Return [x, y] of the center of cell containing provided text 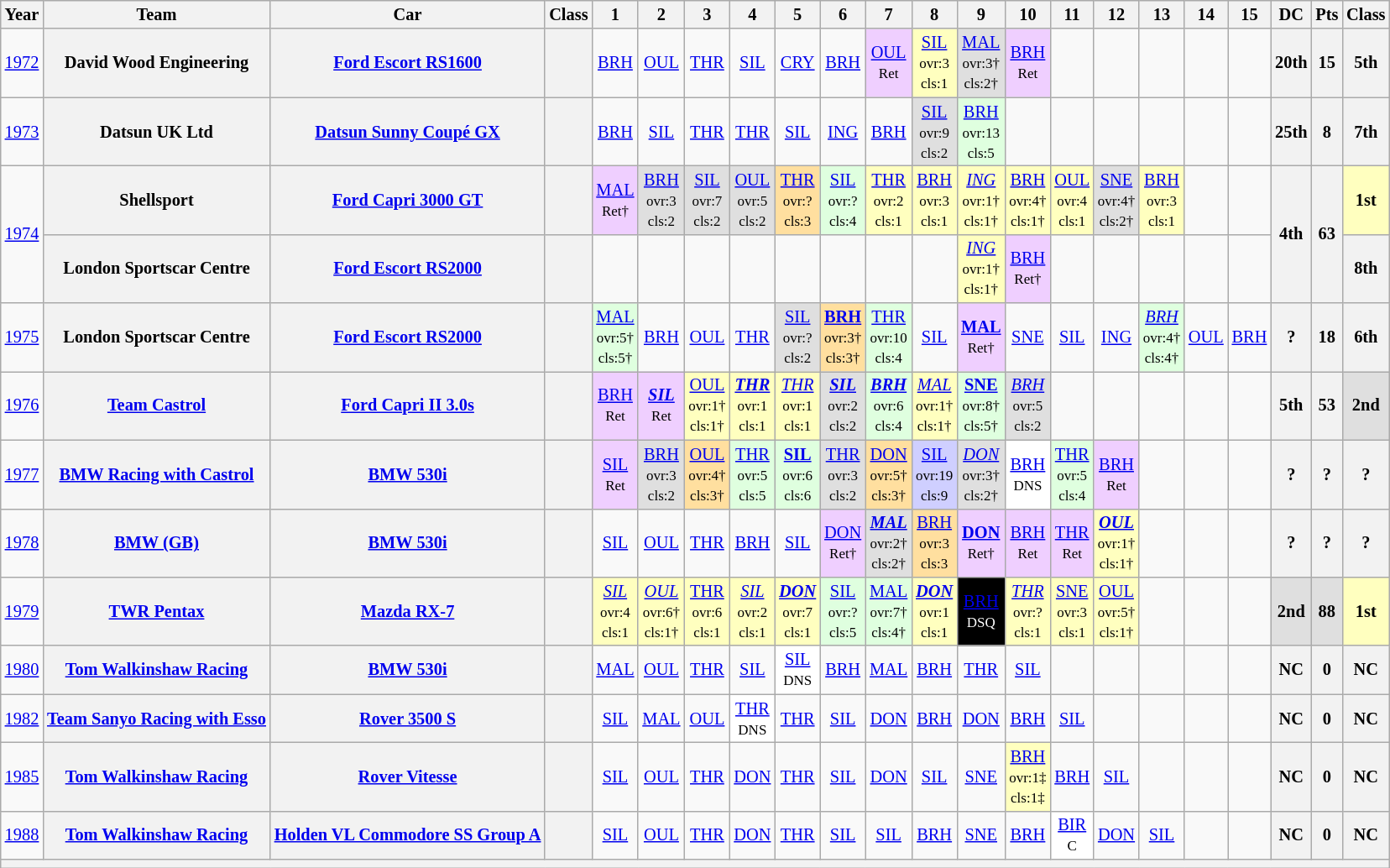
9 [980, 14]
1974 [22, 233]
BRHovr:4†cls:4† [1162, 337]
THRovr:5cls:4 [1072, 474]
18 [1326, 337]
BRHovr:3†cls:3† [843, 337]
Rover 3500 S [408, 719]
SILovr:?cls:4 [843, 200]
Car [408, 14]
BMW (GB) [156, 543]
1 [614, 14]
Mazda RX-7 [408, 611]
BMW Racing with Castrol [156, 474]
OULovr:4cls:1 [1072, 200]
BRHDNS [1027, 474]
SILovr:2cls:2 [843, 405]
Datsun UK Ltd [156, 132]
BRHRet† [1027, 269]
THRovr:3cls:2 [843, 474]
11 [1072, 14]
THRDNS [752, 719]
SILDNS [797, 670]
20th [1291, 63]
MALovr:2†cls:2† [888, 543]
SILovr:6cls:6 [797, 474]
SNEovr:4†cls:2† [1116, 200]
1975 [22, 337]
8th [1366, 269]
25th [1291, 132]
DONovr:1cls:1 [934, 611]
Holden VL Commodore SS Group A [408, 835]
1978 [22, 543]
6th [1366, 337]
Team Sanyo Racing with Esso [156, 719]
CRY [797, 63]
TWR Pentax [156, 611]
Pts [1326, 14]
1980 [22, 670]
1988 [22, 835]
SILovr:?cls:2 [797, 337]
63 [1326, 233]
SILovr:7cls:2 [707, 200]
13 [1162, 14]
2 [661, 14]
Year [22, 14]
SILovr:2cls:1 [752, 611]
MALovr:3†cls:2† [980, 63]
1979 [22, 611]
SILovr:9cls:2 [934, 132]
BRHDSQ [980, 611]
MALovr:1†cls:1† [934, 405]
DONovr:5†cls:3† [888, 474]
Team [156, 14]
BRHovr:1‡cls:1‡ [1027, 776]
1973 [22, 132]
1985 [22, 776]
DC [1291, 14]
THRovr:5cls:5 [752, 474]
OULovr:6†cls:1† [661, 611]
BRHovr:6cls:4 [888, 405]
DONovr:3†cls:2† [980, 474]
Ford Capri 3000 GT [408, 200]
10 [1027, 14]
5 [797, 14]
OULovr:5†cls:1† [1116, 611]
OULovr:5cls:2 [752, 200]
7 [888, 14]
SILovr:?cls:5 [843, 611]
Ford Escort RS1600 [408, 63]
4 [752, 14]
Ford Capri II 3.0s [408, 405]
David Wood Engineering [156, 63]
BRHovr:5cls:2 [1027, 405]
BIRC [1072, 835]
THRovr:6cls:1 [707, 611]
3 [707, 14]
12 [1116, 14]
THRovr:?cls:1 [1027, 611]
BRHovr:4†cls:1† [1027, 200]
7th [1366, 132]
SILovr:3cls:1 [934, 63]
DONovr:7cls:1 [797, 611]
Rover Vitesse [408, 776]
14 [1206, 14]
MALovr:7†cls:4† [888, 611]
BRHovr:13cls:5 [980, 132]
THRRet [1072, 543]
Team Castrol [156, 405]
1977 [22, 474]
THRovr:2cls:1 [888, 200]
SILovr:19cls:9 [934, 474]
SILovr:4cls:1 [614, 611]
53 [1326, 405]
1972 [22, 63]
6 [843, 14]
OULovr:4†cls:3† [707, 474]
Shellsport [156, 200]
SNEovr:8†cls:5† [980, 405]
88 [1326, 611]
4th [1291, 233]
BRHovr:3cls:3 [934, 543]
THRovr:?cls:3 [797, 200]
THRovr:10cls:4 [888, 337]
MALovr:5†cls:5† [614, 337]
OULRet [888, 63]
1982 [22, 719]
1976 [22, 405]
SNEovr:3cls:1 [1072, 611]
Datsun Sunny Coupé GX [408, 132]
